Extract the [X, Y] coordinate from the center of the cell holding the provided text.  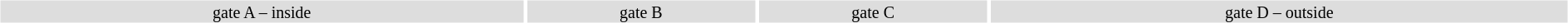
gate D – outside [1279, 11]
gate C [874, 11]
gate B [641, 11]
gate A – inside [262, 11]
